Pinpoint the cell where the given text exists, returning its [X, Y] midpoint coordinate. 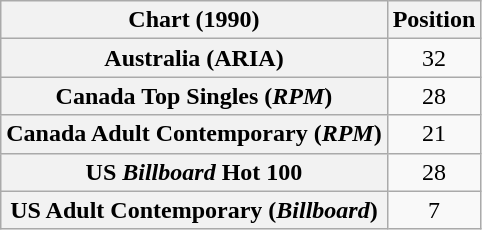
32 [434, 58]
US Adult Contemporary (Billboard) [194, 210]
US Billboard Hot 100 [194, 172]
Chart (1990) [194, 20]
7 [434, 210]
Australia (ARIA) [194, 58]
Canada Adult Contemporary (RPM) [194, 134]
Canada Top Singles (RPM) [194, 96]
Position [434, 20]
21 [434, 134]
